Return [X, Y] of the center of cell containing provided text 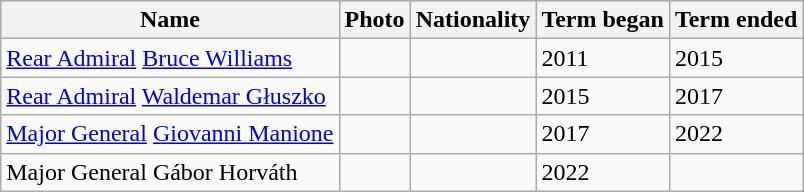
Major General Gábor Horváth [170, 172]
Nationality [473, 20]
Name [170, 20]
2011 [603, 58]
Term began [603, 20]
Major General Giovanni Manione [170, 134]
Photo [374, 20]
Rear Admiral Waldemar Głuszko [170, 96]
Term ended [736, 20]
Rear Admiral Bruce Williams [170, 58]
